Find where the given text appears and provide that cell's center as [X, Y] coordinate. 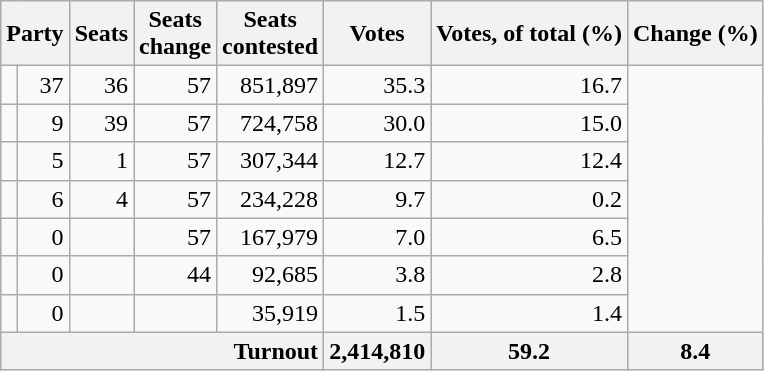
Seats [101, 34]
724,758 [270, 123]
12.4 [530, 161]
2.8 [530, 275]
9 [43, 123]
30.0 [378, 123]
3.8 [378, 275]
Turnout [162, 351]
Votes, of total (%) [530, 34]
16.7 [530, 85]
Change (%) [695, 34]
307,344 [270, 161]
1.4 [530, 313]
92,685 [270, 275]
Seats contested [270, 34]
167,979 [270, 237]
Votes [378, 34]
Party [35, 34]
5 [43, 161]
59.2 [530, 351]
Seats change [176, 34]
15.0 [530, 123]
1 [101, 161]
37 [43, 85]
6 [43, 199]
44 [176, 275]
6.5 [530, 237]
35.3 [378, 85]
7.0 [378, 237]
9.7 [378, 199]
234,228 [270, 199]
39 [101, 123]
8.4 [695, 351]
1.5 [378, 313]
12.7 [378, 161]
2,414,810 [378, 351]
36 [101, 85]
4 [101, 199]
851,897 [270, 85]
35,919 [270, 313]
0.2 [530, 199]
